Detect which cell encompasses the target text, then output its (X, Y) center coordinate. 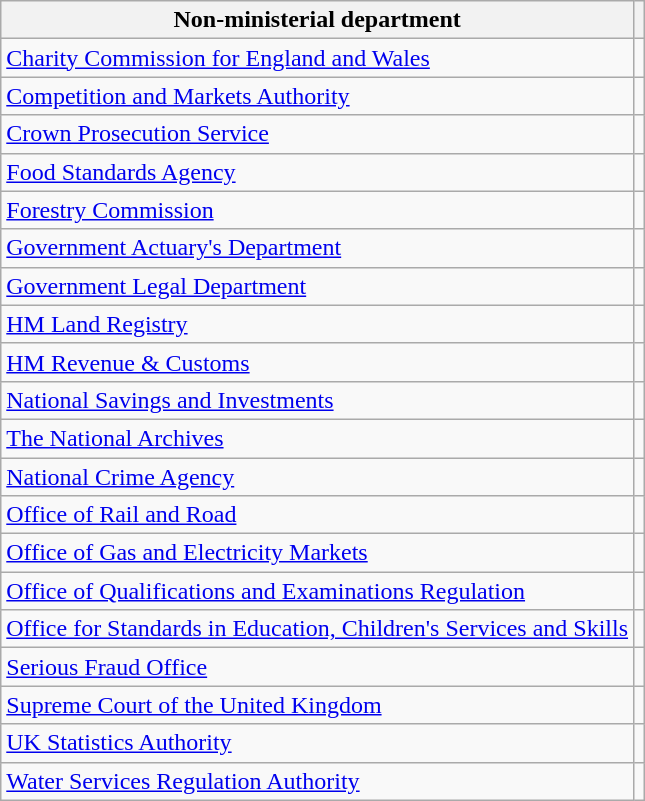
National Crime Agency (318, 477)
Crown Prosecution Service (318, 134)
Non-ministerial department (318, 20)
Serious Fraud Office (318, 667)
HM Land Registry (318, 324)
Competition and Markets Authority (318, 96)
Office of Gas and Electricity Markets (318, 553)
Government Legal Department (318, 286)
UK Statistics Authority (318, 743)
The National Archives (318, 438)
Office of Qualifications and Examinations Regulation (318, 591)
Government Actuary's Department (318, 248)
Water Services Regulation Authority (318, 781)
Supreme Court of the United Kingdom (318, 705)
Office of Rail and Road (318, 515)
Charity Commission for England and Wales (318, 58)
Forestry Commission (318, 210)
Food Standards Agency (318, 172)
Office for Standards in Education, Children's Services and Skills (318, 629)
HM Revenue & Customs (318, 362)
National Savings and Investments (318, 400)
